Detect which cell encompasses the target text, then output its (x, y) center coordinate. 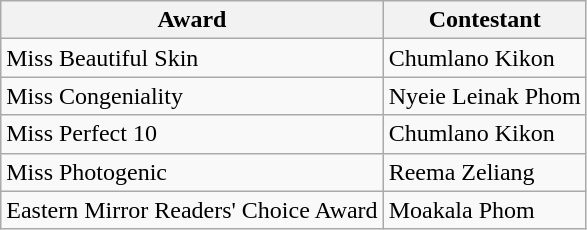
Eastern Mirror Readers' Choice Award (192, 210)
Miss Congeniality (192, 96)
Contestant (484, 20)
Miss Beautiful Skin (192, 58)
Reema Zeliang (484, 172)
Miss Photogenic (192, 172)
Miss Perfect 10 (192, 134)
Moakala Phom (484, 210)
Nyeie Leinak Phom (484, 96)
Award (192, 20)
